Extract the (x, y) coordinate from the center of the cell holding the provided text.  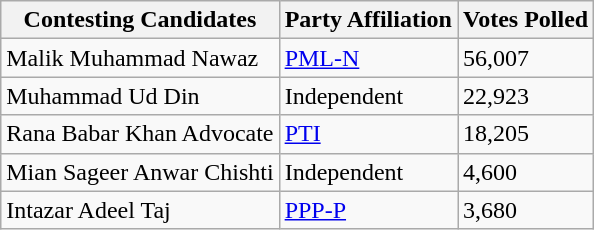
PML-N (368, 58)
Mian Sageer Anwar Chishti (140, 172)
4,600 (526, 172)
56,007 (526, 58)
Malik Muhammad Nawaz (140, 58)
22,923 (526, 96)
Muhammad Ud Din (140, 96)
18,205 (526, 134)
Contesting Candidates (140, 20)
PTI (368, 134)
PPP-P (368, 210)
Intazar Adeel Taj (140, 210)
Rana Babar Khan Advocate (140, 134)
Party Affiliation (368, 20)
3,680 (526, 210)
Votes Polled (526, 20)
